Output the [X, Y] coordinate of the center of the cell containing the given text.  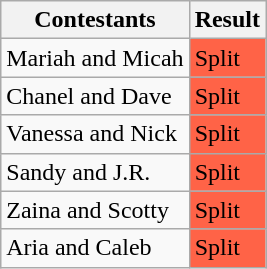
Sandy and J.R. [95, 172]
Zaina and Scotty [95, 210]
Result [227, 20]
Vanessa and Nick [95, 134]
Aria and Caleb [95, 248]
Mariah and Micah [95, 58]
Chanel and Dave [95, 96]
Contestants [95, 20]
